Provide the (X, Y) coordinate of the cell's center where the given text is located.  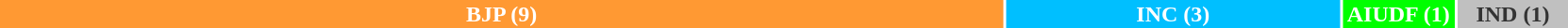
BJP (9) (502, 14)
INC (3) (1173, 14)
IND (1) (1512, 14)
AIUDF (1) (1398, 14)
